Return the [X, Y] coordinate for the center point of the cell that contains the specified text.  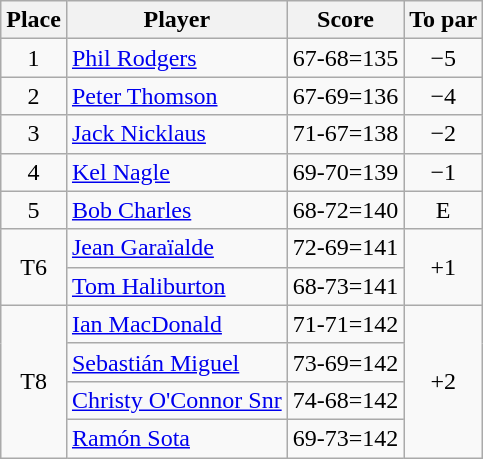
Ramón Sota [176, 438]
Place [34, 20]
2 [34, 96]
71-67=138 [346, 134]
Jack Nicklaus [176, 134]
Phil Rodgers [176, 58]
Bob Charles [176, 210]
E [444, 210]
Player [176, 20]
Tom Haliburton [176, 286]
73-69=142 [346, 362]
T6 [34, 267]
71-71=142 [346, 324]
+1 [444, 267]
To par [444, 20]
T8 [34, 381]
4 [34, 172]
5 [34, 210]
72-69=141 [346, 248]
+2 [444, 381]
67-68=135 [346, 58]
Ian MacDonald [176, 324]
−5 [444, 58]
69-70=139 [346, 172]
Kel Nagle [176, 172]
68-73=141 [346, 286]
−2 [444, 134]
Score [346, 20]
3 [34, 134]
1 [34, 58]
Peter Thomson [176, 96]
69-73=142 [346, 438]
Christy O'Connor Snr [176, 400]
−4 [444, 96]
−1 [444, 172]
68-72=140 [346, 210]
Jean Garaïalde [176, 248]
74-68=142 [346, 400]
67-69=136 [346, 96]
Sebastián Miguel [176, 362]
